Find where the given text appears and provide that cell's center as [X, Y] coordinate. 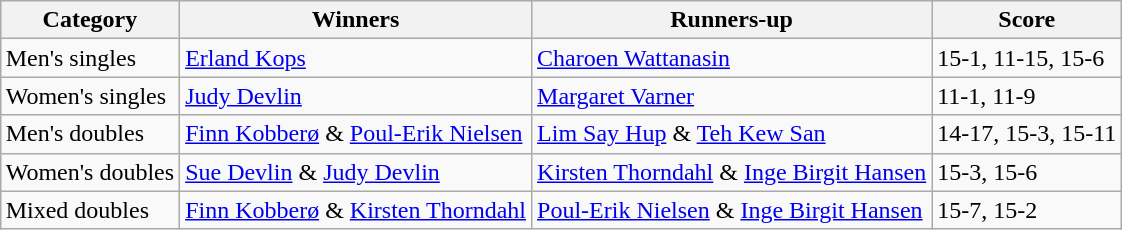
Charoen Wattanasin [732, 58]
15-7, 15-2 [1027, 210]
Women's doubles [90, 172]
Finn Kobberø & Poul-Erik Nielsen [356, 134]
Kirsten Thorndahl & Inge Birgit Hansen [732, 172]
Men's doubles [90, 134]
Judy Devlin [356, 96]
Sue Devlin & Judy Devlin [356, 172]
11-1, 11-9 [1027, 96]
Runners-up [732, 20]
Poul-Erik Nielsen & Inge Birgit Hansen [732, 210]
15-3, 15-6 [1027, 172]
Men's singles [90, 58]
14-17, 15-3, 15-11 [1027, 134]
15-1, 11-15, 15-6 [1027, 58]
Erland Kops [356, 58]
Mixed doubles [90, 210]
Margaret Varner [732, 96]
Finn Kobberø & Kirsten Thorndahl [356, 210]
Winners [356, 20]
Category [90, 20]
Score [1027, 20]
Women's singles [90, 96]
Lim Say Hup & Teh Kew San [732, 134]
